For the text-containing cell, return its midpoint in (X, Y) coordinate format. 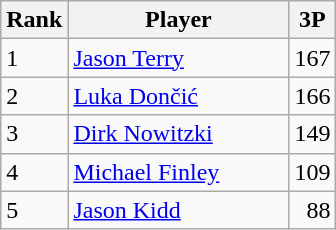
3 (34, 134)
Player (178, 20)
3P (312, 20)
166 (312, 96)
Rank (34, 20)
5 (34, 210)
Michael Finley (178, 172)
109 (312, 172)
Jason Kidd (178, 210)
Jason Terry (178, 58)
167 (312, 58)
2 (34, 96)
Luka Dončić (178, 96)
88 (312, 210)
4 (34, 172)
Dirk Nowitzki (178, 134)
1 (34, 58)
149 (312, 134)
